Return (x, y) of the center of cell containing provided text 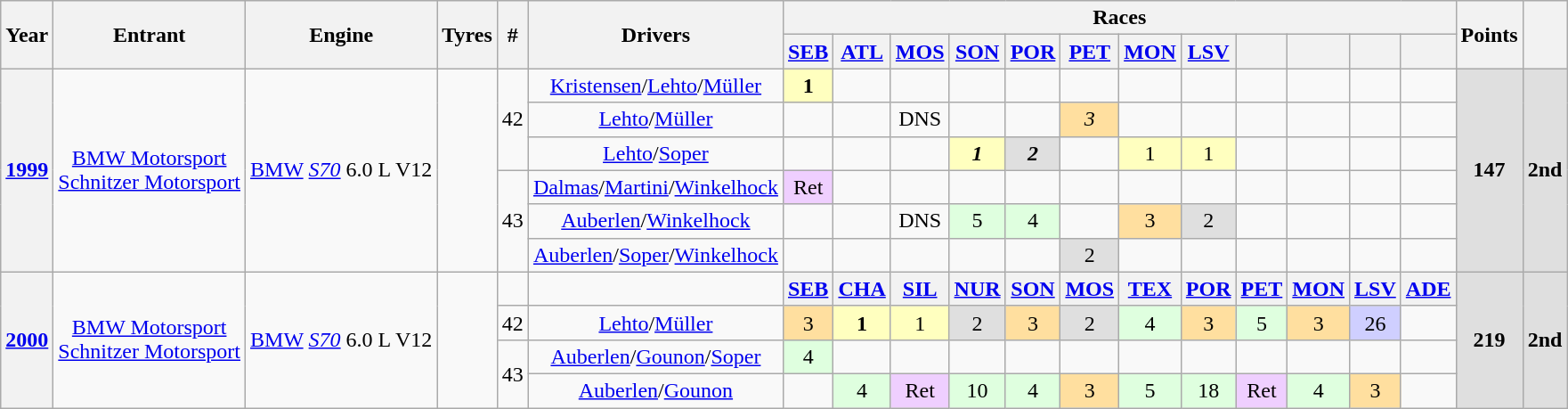
18 (1208, 390)
Drivers (655, 35)
147 (1489, 170)
Auberlen/Gounon/Soper (655, 356)
Auberlen/Gounon (655, 390)
Auberlen/Winkelhock (655, 221)
Tyres (467, 35)
Year (27, 35)
CHA (862, 289)
ATL (862, 52)
Auberlen/Soper/Winkelhock (655, 255)
10 (978, 390)
219 (1489, 339)
26 (1376, 323)
# (513, 35)
Kristensen/Lehto/Müller (655, 86)
Engine (342, 35)
Entrant (150, 35)
NUR (978, 289)
Lehto/Soper (655, 153)
Races (1119, 18)
1999 (27, 170)
TEX (1150, 289)
SIL (920, 289)
ADE (1428, 289)
Points (1489, 35)
2000 (27, 339)
Dalmas/Martini/Winkelhock (655, 187)
